Provide the (X, Y) coordinate of the cell's center where the given text is located.  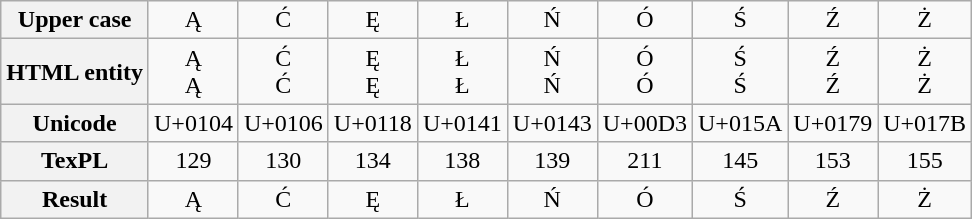
U+0106 (283, 123)
U+0141 (462, 123)
Result (75, 199)
HTML entity (75, 72)
U+015A (740, 123)
U+0179 (833, 123)
ĄĄ (193, 72)
153 (833, 161)
ŁŁ (462, 72)
U+0143 (552, 123)
U+0104 (193, 123)
U+0118 (372, 123)
Upper case (75, 20)
ŚŚ (740, 72)
TexPL (75, 161)
129 (193, 161)
130 (283, 161)
ĆĆ (283, 72)
U+017B (925, 123)
ÓÓ (644, 72)
ĘĘ (372, 72)
138 (462, 161)
155 (925, 161)
145 (740, 161)
U+00D3 (644, 123)
Unicode (75, 123)
134 (372, 161)
ŻŻ (925, 72)
ŹŹ (833, 72)
139 (552, 161)
211 (644, 161)
ŃŃ (552, 72)
